From the cell containing the given text, extract its center point as (x, y) coordinate. 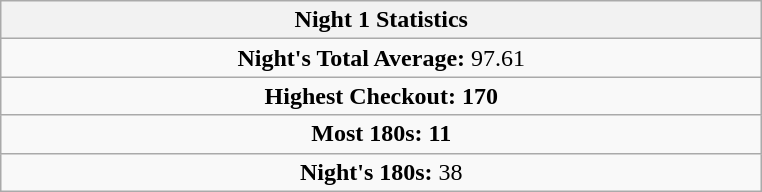
Night 1 Statistics (382, 20)
Highest Checkout: 170 (382, 96)
Most 180s: 11 (382, 134)
Night's 180s: 38 (382, 172)
Night's Total Average: 97.61 (382, 58)
